Provide the [X, Y] coordinate of the cell's center where the given text is located.  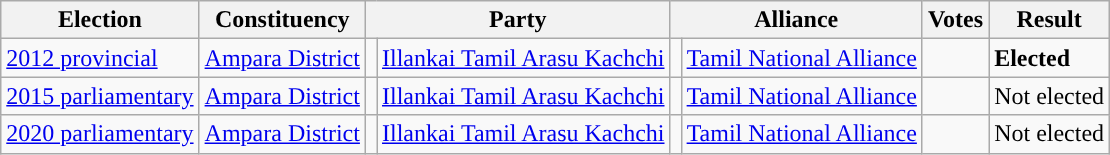
2015 parliamentary [100, 96]
Election [100, 20]
Party [518, 20]
Result [1050, 20]
Votes [955, 20]
Constituency [282, 20]
Elected [1050, 58]
2012 provincial [100, 58]
Alliance [796, 20]
2020 parliamentary [100, 134]
